Search for the cell housing the specified text and yield its [x, y] center coordinate. 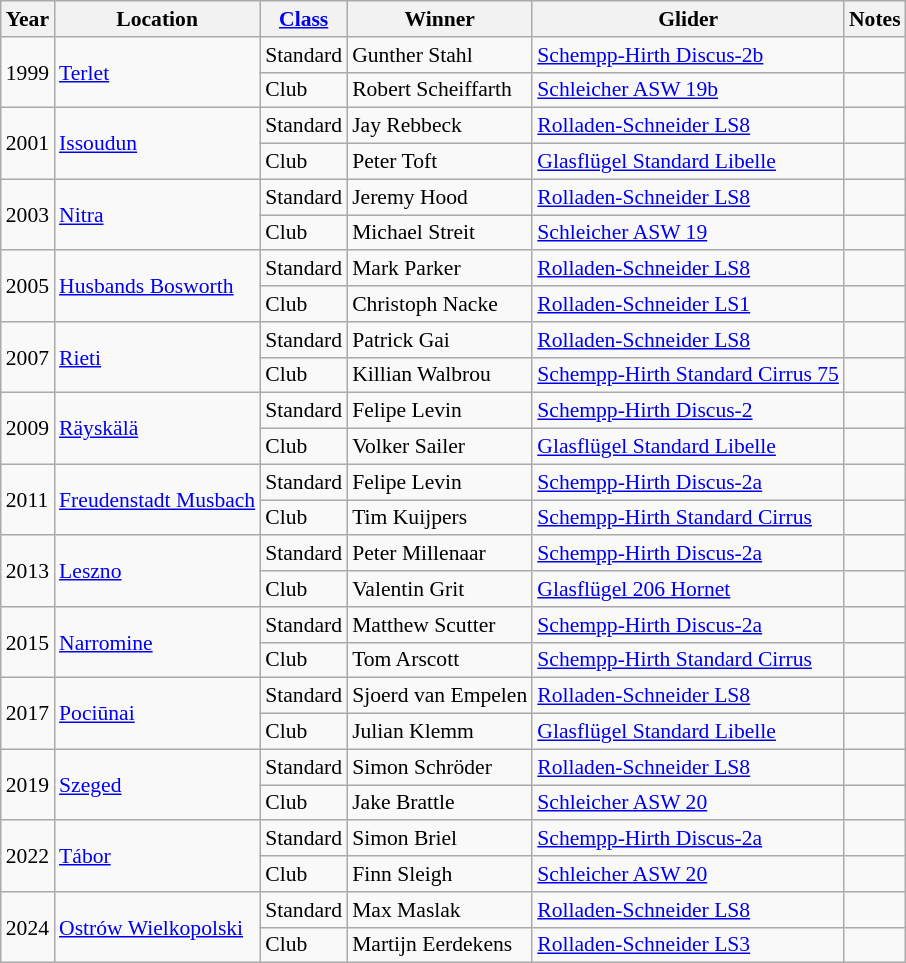
Winner [440, 19]
2019 [28, 784]
Jay Rebbeck [440, 126]
Max Maslak [440, 910]
Schempp-Hirth Discus-2 [688, 411]
Issoudun [157, 144]
Rieti [157, 358]
2005 [28, 286]
Peter Millenaar [440, 554]
Tom Arscott [440, 660]
Glasflügel 206 Hornet [688, 589]
Pociūnai [157, 714]
Tábor [157, 856]
Husbands Bosworth [157, 286]
Gunther Stahl [440, 55]
Rolladen-Schneider LS3 [688, 945]
Valentin Grit [440, 589]
Jake Brattle [440, 803]
2015 [28, 642]
2001 [28, 144]
Nitra [157, 214]
2009 [28, 428]
Mark Parker [440, 269]
Location [157, 19]
Narromine [157, 642]
2011 [28, 500]
Simon Briel [440, 839]
Schempp-Hirth Standard Cirrus 75 [688, 375]
Year [28, 19]
Robert Scheiffarth [440, 90]
Leszno [157, 572]
Michael Streit [440, 233]
Peter Toft [440, 162]
Glider [688, 19]
Simon Schröder [440, 767]
Matthew Scutter [440, 625]
Szeged [157, 784]
Notes [875, 19]
Tim Kuijpers [440, 518]
Ostrów Wielkopolski [157, 928]
Terlet [157, 72]
Freudenstadt Musbach [157, 500]
2024 [28, 928]
1999 [28, 72]
Finn Sleigh [440, 874]
Rolladen-Schneider LS1 [688, 304]
Martijn Eerdekens [440, 945]
Class [304, 19]
Schleicher ASW 19b [688, 90]
2022 [28, 856]
Jeremy Hood [440, 197]
Christoph Nacke [440, 304]
Volker Sailer [440, 447]
Killian Walbrou [440, 375]
Patrick Gai [440, 340]
Schempp-Hirth Discus-2b [688, 55]
2013 [28, 572]
Schleicher ASW 19 [688, 233]
2003 [28, 214]
Räyskälä [157, 428]
2007 [28, 358]
2017 [28, 714]
Sjoerd van Empelen [440, 696]
Julian Klemm [440, 732]
